Identify which cell holds the provided text, then report its (x, y) central coordinate. 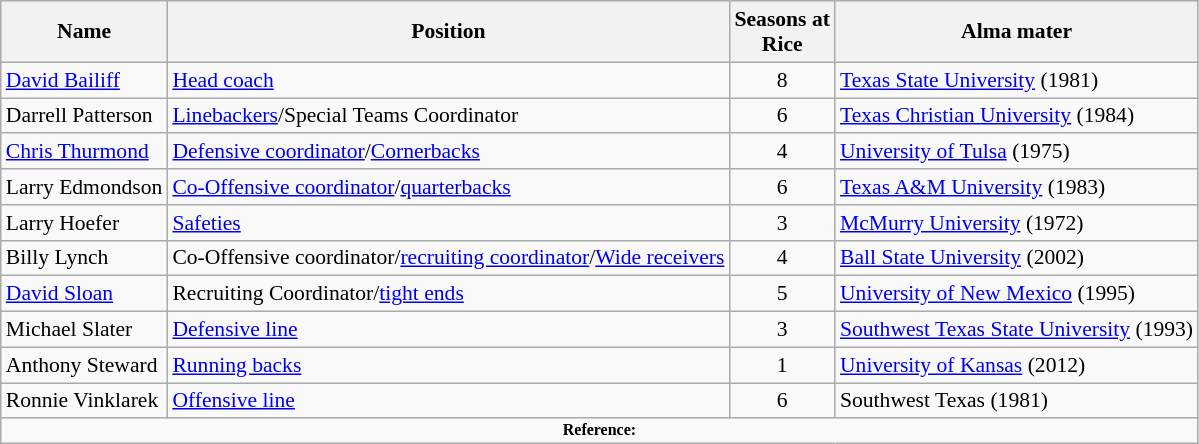
Name (84, 32)
Anthony Steward (84, 365)
Head coach (448, 80)
McMurry University (1972) (1016, 223)
Southwest Texas (1981) (1016, 401)
Larry Edmondson (84, 187)
Larry Hoefer (84, 223)
Defensive coordinator/Cornerbacks (448, 152)
Billy Lynch (84, 258)
Ronnie Vinklarek (84, 401)
8 (782, 80)
Position (448, 32)
Darrell Patterson (84, 116)
David Sloan (84, 294)
Texas A&M University (1983) (1016, 187)
Co-Offensive coordinator/recruiting coordinator/Wide receivers (448, 258)
Recruiting Coordinator/tight ends (448, 294)
Co-Offensive coordinator/quarterbacks (448, 187)
University of Tulsa (1975) (1016, 152)
Texas State University (1981) (1016, 80)
University of New Mexico (1995) (1016, 294)
Southwest Texas State University (1993) (1016, 330)
Running backs (448, 365)
Linebackers/Special Teams Coordinator (448, 116)
5 (782, 294)
Reference: (600, 431)
Seasons atRice (782, 32)
Texas Christian University (1984) (1016, 116)
David Bailiff (84, 80)
Alma mater (1016, 32)
Michael Slater (84, 330)
Offensive line (448, 401)
Defensive line (448, 330)
Chris Thurmond (84, 152)
Ball State University (2002) (1016, 258)
Safeties (448, 223)
1 (782, 365)
University of Kansas (2012) (1016, 365)
